From the cell containing the given text, extract its center point as (X, Y) coordinate. 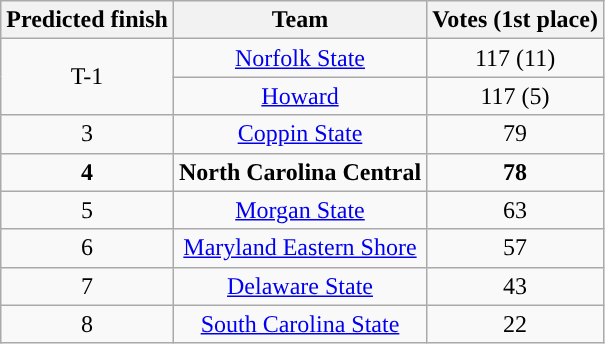
4 (88, 172)
Maryland Eastern Shore (300, 248)
79 (516, 134)
117 (5) (516, 96)
6 (88, 248)
3 (88, 134)
117 (11) (516, 58)
T-1 (88, 77)
Norfolk State (300, 58)
Team (300, 20)
North Carolina Central (300, 172)
Predicted finish (88, 20)
Morgan State (300, 210)
57 (516, 248)
63 (516, 210)
Delaware State (300, 286)
Howard (300, 96)
5 (88, 210)
43 (516, 286)
Coppin State (300, 134)
8 (88, 324)
South Carolina State (300, 324)
Votes (1st place) (516, 20)
22 (516, 324)
78 (516, 172)
7 (88, 286)
